Identify which cell holds the provided text, then report its [X, Y] central coordinate. 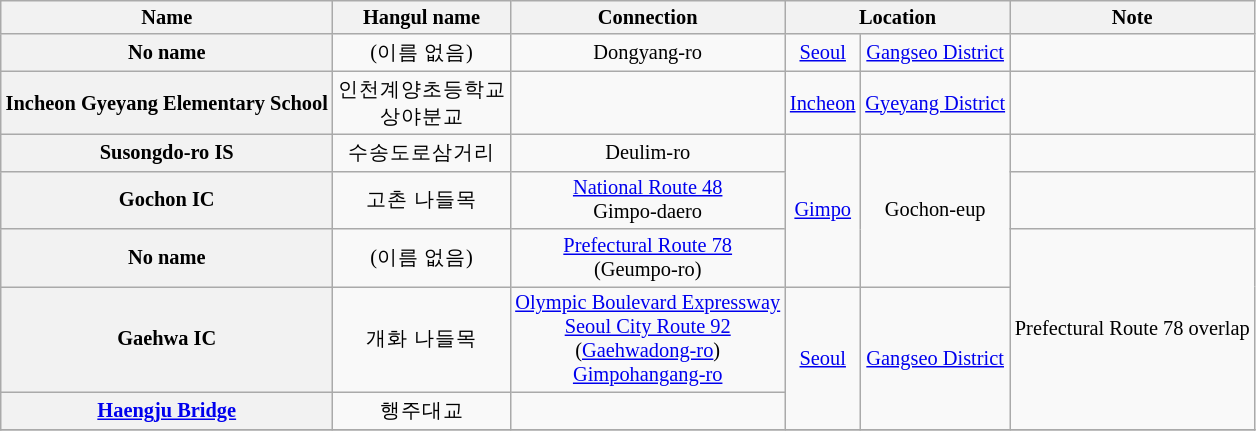
Haengju Bridge [167, 410]
Hangul name [422, 17]
Susongdo-ro IS [167, 152]
Incheon [822, 103]
고촌 나들목 [422, 200]
개화 나들목 [422, 339]
Dongyang-ro [648, 52]
행주대교 [422, 410]
Gyeyang District [935, 103]
Prefectural Route 78 overlap [1132, 329]
Gochon IC [167, 200]
Gimpo [822, 210]
Deulim-ro [648, 152]
Connection [648, 17]
National Route 48Gimpo-daero [648, 200]
수송도로삼거리 [422, 152]
Gochon-eup [935, 210]
Gaehwa IC [167, 339]
Note [1132, 17]
Prefectural Route 78(Geumpo-ro) [648, 258]
Incheon Gyeyang Elementary School [167, 103]
Olympic Boulevard ExpresswaySeoul City Route 92(Gaehwadong-ro)Gimpohangang-ro [648, 339]
인천계양초등학교상야분교 [422, 103]
Name [167, 17]
Location [898, 17]
